Output the (x, y) coordinate of the center of the cell containing the given text.  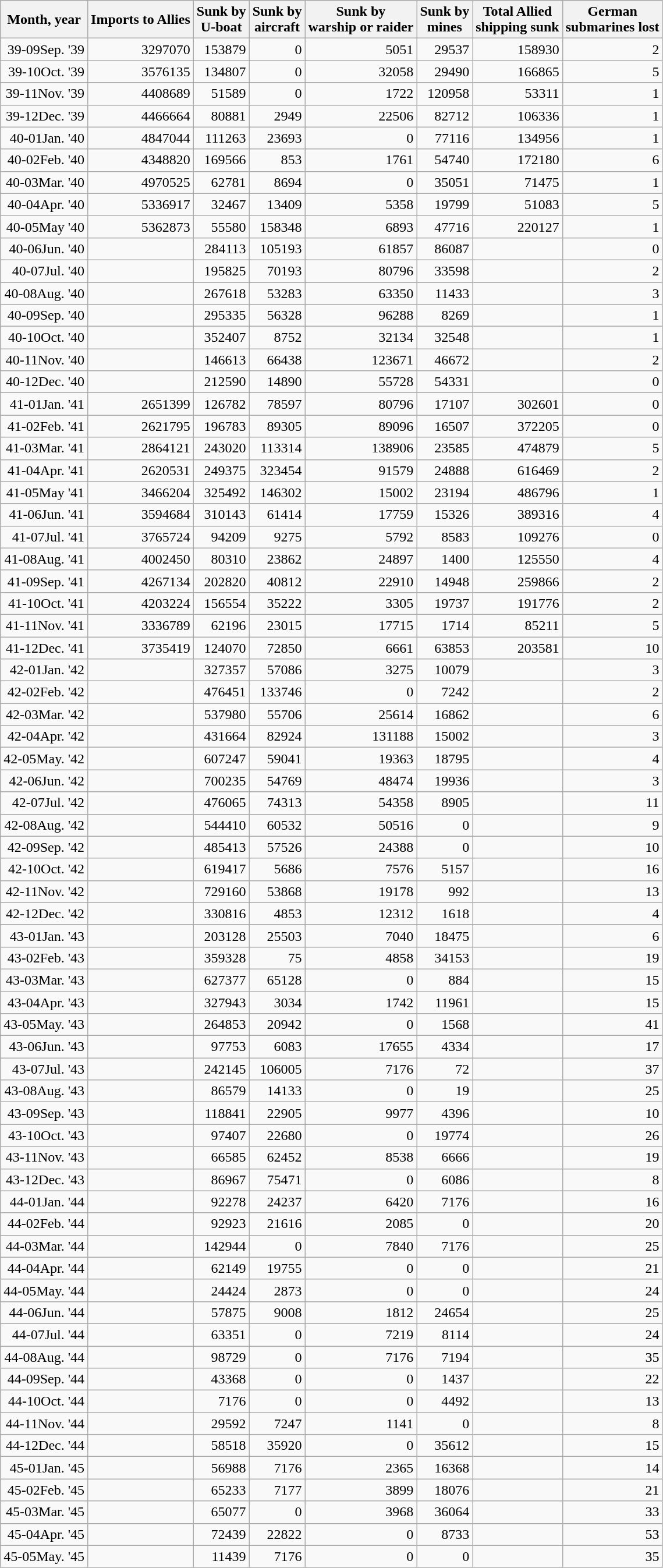
17107 (445, 404)
142944 (221, 1246)
65077 (221, 1512)
884 (445, 980)
41-05May '41 (44, 493)
72 (445, 1069)
41-06Jun. '41 (44, 515)
3305 (361, 603)
92278 (221, 1202)
4492 (445, 1401)
1812 (361, 1312)
58518 (221, 1446)
4348820 (141, 160)
169566 (221, 160)
41-12Dec. '41 (44, 648)
537980 (221, 714)
22506 (361, 116)
Sunk byU-boat (221, 20)
6086 (445, 1180)
486796 (518, 493)
41-01Jan. '41 (44, 404)
40-12Dec. '40 (44, 382)
42-12Dec. '42 (44, 914)
11439 (221, 1556)
544410 (221, 825)
12312 (361, 914)
4396 (445, 1113)
3968 (361, 1512)
36064 (445, 1512)
45-04Apr. '45 (44, 1534)
44-12Dec. '44 (44, 1446)
23015 (277, 625)
41-09Sep. '41 (44, 581)
Sunk bymines (445, 20)
11961 (445, 1002)
3297070 (141, 49)
5157 (445, 869)
25503 (277, 936)
2949 (277, 116)
41-04Apr. '41 (44, 470)
4847044 (141, 138)
118841 (221, 1113)
20 (612, 1224)
1437 (445, 1379)
7194 (445, 1357)
59041 (277, 759)
1761 (361, 160)
42-07Jul. '42 (44, 803)
78597 (277, 404)
33598 (445, 271)
133746 (277, 692)
71475 (518, 182)
243020 (221, 448)
97753 (221, 1047)
5686 (277, 869)
54358 (361, 803)
35612 (445, 1446)
1400 (445, 559)
153879 (221, 49)
45-02Feb. '45 (44, 1490)
22822 (277, 1534)
7576 (361, 869)
22680 (277, 1135)
42-01Jan. '42 (44, 670)
32134 (361, 338)
82712 (445, 116)
2651399 (141, 404)
5362873 (141, 226)
992 (445, 891)
37 (612, 1069)
120958 (445, 94)
39-12Dec. '39 (44, 116)
616469 (518, 470)
40-11Nov. '40 (44, 360)
19755 (277, 1268)
109276 (518, 537)
32467 (221, 204)
41-08Aug. '41 (44, 559)
65233 (221, 1490)
41-10Oct. '41 (44, 603)
63351 (221, 1335)
4203224 (141, 603)
7840 (361, 1246)
14 (612, 1468)
92923 (221, 1224)
35051 (445, 182)
1714 (445, 625)
29537 (445, 49)
55580 (221, 226)
35920 (277, 1446)
66585 (221, 1158)
372205 (518, 426)
33 (612, 1512)
25614 (361, 714)
8583 (445, 537)
17759 (361, 515)
17 (612, 1047)
86967 (221, 1180)
50516 (361, 825)
4970525 (141, 182)
7242 (445, 692)
77116 (445, 138)
330816 (221, 914)
352407 (221, 338)
3899 (361, 1490)
2873 (277, 1290)
53 (612, 1534)
32548 (445, 338)
42-10Oct. '42 (44, 869)
66438 (277, 360)
54331 (445, 382)
22910 (361, 581)
62781 (221, 182)
40-01Jan. '40 (44, 138)
191776 (518, 603)
72439 (221, 1534)
8694 (277, 182)
55706 (277, 714)
106336 (518, 116)
43-02Feb. '43 (44, 958)
106005 (277, 1069)
3594684 (141, 515)
126782 (221, 404)
284113 (221, 249)
57875 (221, 1312)
23862 (277, 559)
13409 (277, 204)
Germansubmarines lost (612, 20)
4858 (361, 958)
62149 (221, 1268)
131188 (361, 737)
54740 (445, 160)
195825 (221, 271)
10079 (445, 670)
3336789 (141, 625)
1568 (445, 1025)
51589 (221, 94)
44-07Jul. '44 (44, 1335)
46672 (445, 360)
22 (612, 1379)
40-03Mar. '40 (44, 182)
4408689 (141, 94)
15326 (445, 515)
34153 (445, 958)
42-06Jun. '42 (44, 781)
43-06Jun. '43 (44, 1047)
3466204 (141, 493)
619417 (221, 869)
24888 (445, 470)
302601 (518, 404)
6666 (445, 1158)
123671 (361, 360)
3034 (277, 1002)
2365 (361, 1468)
63853 (445, 648)
61414 (277, 515)
196783 (221, 426)
Total Alliedshipping sunk (518, 20)
60532 (277, 825)
40-04Apr. '40 (44, 204)
39-11Nov. '39 (44, 94)
40-02Feb. '40 (44, 160)
124070 (221, 648)
86087 (445, 249)
53283 (277, 293)
40812 (277, 581)
2085 (361, 1224)
42-11Nov. '42 (44, 891)
134807 (221, 72)
138906 (361, 448)
5358 (361, 204)
63350 (361, 293)
267618 (221, 293)
72850 (277, 648)
14890 (277, 382)
44-01Jan. '44 (44, 1202)
41 (612, 1025)
24897 (361, 559)
23194 (445, 493)
9 (612, 825)
53868 (277, 891)
42-05May. '42 (44, 759)
16507 (445, 426)
125550 (518, 559)
44-04Apr. '44 (44, 1268)
29490 (445, 72)
43-05May. '43 (44, 1025)
65128 (277, 980)
5051 (361, 49)
156554 (221, 603)
45-03Mar. '45 (44, 1512)
44-05May. '44 (44, 1290)
259866 (518, 581)
23585 (445, 448)
44-03Mar. '44 (44, 1246)
43-03Mar. '43 (44, 980)
45-05May. '45 (44, 1556)
42-04Apr. '42 (44, 737)
Imports to Allies (141, 20)
53311 (518, 94)
97407 (221, 1135)
57086 (277, 670)
22905 (277, 1113)
62196 (221, 625)
8269 (445, 316)
2864121 (141, 448)
607247 (221, 759)
26 (612, 1135)
44-11Nov. '44 (44, 1424)
40-06Jun. '40 (44, 249)
158930 (518, 49)
1722 (361, 94)
44-10Oct. '44 (44, 1401)
203581 (518, 648)
146613 (221, 360)
42-03Mar. '42 (44, 714)
62452 (277, 1158)
11433 (445, 293)
24388 (361, 847)
19178 (361, 891)
40-07Jul. '40 (44, 271)
54769 (277, 781)
389316 (518, 515)
4267134 (141, 581)
43-08Aug. '43 (44, 1091)
327943 (221, 1002)
7040 (361, 936)
6893 (361, 226)
1742 (361, 1002)
19363 (361, 759)
82924 (277, 737)
44-08Aug. '44 (44, 1357)
14948 (445, 581)
18795 (445, 759)
485413 (221, 847)
4334 (445, 1047)
Sunk bywarship or raider (361, 20)
96288 (361, 316)
80310 (221, 559)
14133 (277, 1091)
19737 (445, 603)
327357 (221, 670)
24424 (221, 1290)
8538 (361, 1158)
98729 (221, 1357)
23693 (277, 138)
41-07Jul. '41 (44, 537)
4002450 (141, 559)
16368 (445, 1468)
43-09Sep. '43 (44, 1113)
75 (277, 958)
172180 (518, 160)
7177 (277, 1490)
105193 (277, 249)
17655 (361, 1047)
21616 (277, 1224)
1141 (361, 1424)
56328 (277, 316)
55728 (361, 382)
75471 (277, 1180)
431664 (221, 737)
44-02Feb. '44 (44, 1224)
74313 (277, 803)
2620531 (141, 470)
91579 (361, 470)
7219 (361, 1335)
8114 (445, 1335)
264853 (221, 1025)
39-09Sep. '39 (44, 49)
42-02Feb. '42 (44, 692)
40-09Sep. '40 (44, 316)
19936 (445, 781)
61857 (361, 249)
40-10Oct. '40 (44, 338)
11 (612, 803)
16862 (445, 714)
57526 (277, 847)
19799 (445, 204)
134956 (518, 138)
43-10Oct. '43 (44, 1135)
24237 (277, 1202)
2621795 (141, 426)
89096 (361, 426)
476065 (221, 803)
9275 (277, 537)
41-11Nov. '41 (44, 625)
48474 (361, 781)
45-01Jan. '45 (44, 1468)
3735419 (141, 648)
Sunk byaircraft (277, 20)
6083 (277, 1047)
43-04Apr. '43 (44, 1002)
3275 (361, 670)
86579 (221, 1091)
43-01Jan. '43 (44, 936)
17715 (361, 625)
24654 (445, 1312)
32058 (361, 72)
4853 (277, 914)
146302 (277, 493)
42-09Sep. '42 (44, 847)
56988 (221, 1468)
212590 (221, 382)
39-10Oct. '39 (44, 72)
41-02Feb. '41 (44, 426)
220127 (518, 226)
29592 (221, 1424)
323454 (277, 470)
474879 (518, 448)
249375 (221, 470)
5336917 (141, 204)
700235 (221, 781)
85211 (518, 625)
80881 (221, 116)
8733 (445, 1534)
9008 (277, 1312)
1618 (445, 914)
18475 (445, 936)
43-12Dec. '43 (44, 1180)
43-11Nov. '43 (44, 1158)
158348 (277, 226)
202820 (221, 581)
4466664 (141, 116)
476451 (221, 692)
295335 (221, 316)
47716 (445, 226)
113314 (277, 448)
359328 (221, 958)
43-07Jul. '43 (44, 1069)
627377 (221, 980)
3576135 (141, 72)
43368 (221, 1379)
729160 (221, 891)
5792 (361, 537)
35222 (277, 603)
18076 (445, 1490)
111263 (221, 138)
7247 (277, 1424)
6661 (361, 648)
40-08Aug. '40 (44, 293)
166865 (518, 72)
40-05May '40 (44, 226)
19774 (445, 1135)
44-09Sep. '44 (44, 1379)
70193 (277, 271)
9977 (361, 1113)
44-06Jun. '44 (44, 1312)
42-08Aug. '42 (44, 825)
3765724 (141, 537)
203128 (221, 936)
853 (277, 160)
94209 (221, 537)
8752 (277, 338)
310143 (221, 515)
20942 (277, 1025)
6420 (361, 1202)
89305 (277, 426)
325492 (221, 493)
Month, year (44, 20)
51083 (518, 204)
41-03Mar. '41 (44, 448)
242145 (221, 1069)
8905 (445, 803)
